Locate the cell with the specified text and output its (X, Y) center coordinate. 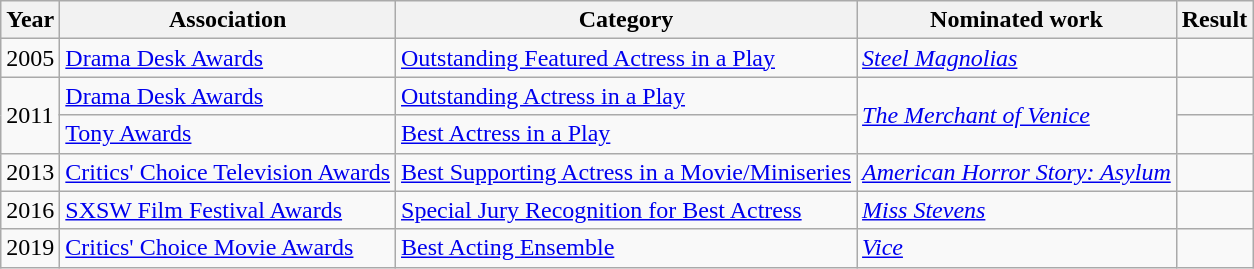
2005 (30, 58)
Tony Awards (228, 134)
Year (30, 20)
2011 (30, 115)
Vice (1017, 248)
Outstanding Actress in a Play (626, 96)
Best Acting Ensemble (626, 248)
Nominated work (1017, 20)
Miss Stevens (1017, 210)
SXSW Film Festival Awards (228, 210)
Result (1214, 20)
2013 (30, 172)
Critics' Choice Television Awards (228, 172)
Special Jury Recognition for Best Actress (626, 210)
American Horror Story: Asylum (1017, 172)
Steel Magnolias (1017, 58)
Best Actress in a Play (626, 134)
2016 (30, 210)
Association (228, 20)
Outstanding Featured Actress in a Play (626, 58)
The Merchant of Venice (1017, 115)
2019 (30, 248)
Critics' Choice Movie Awards (228, 248)
Category (626, 20)
Best Supporting Actress in a Movie/Miniseries (626, 172)
